Determine the (x, y) coordinate at the center of the cell enclosing the given text.  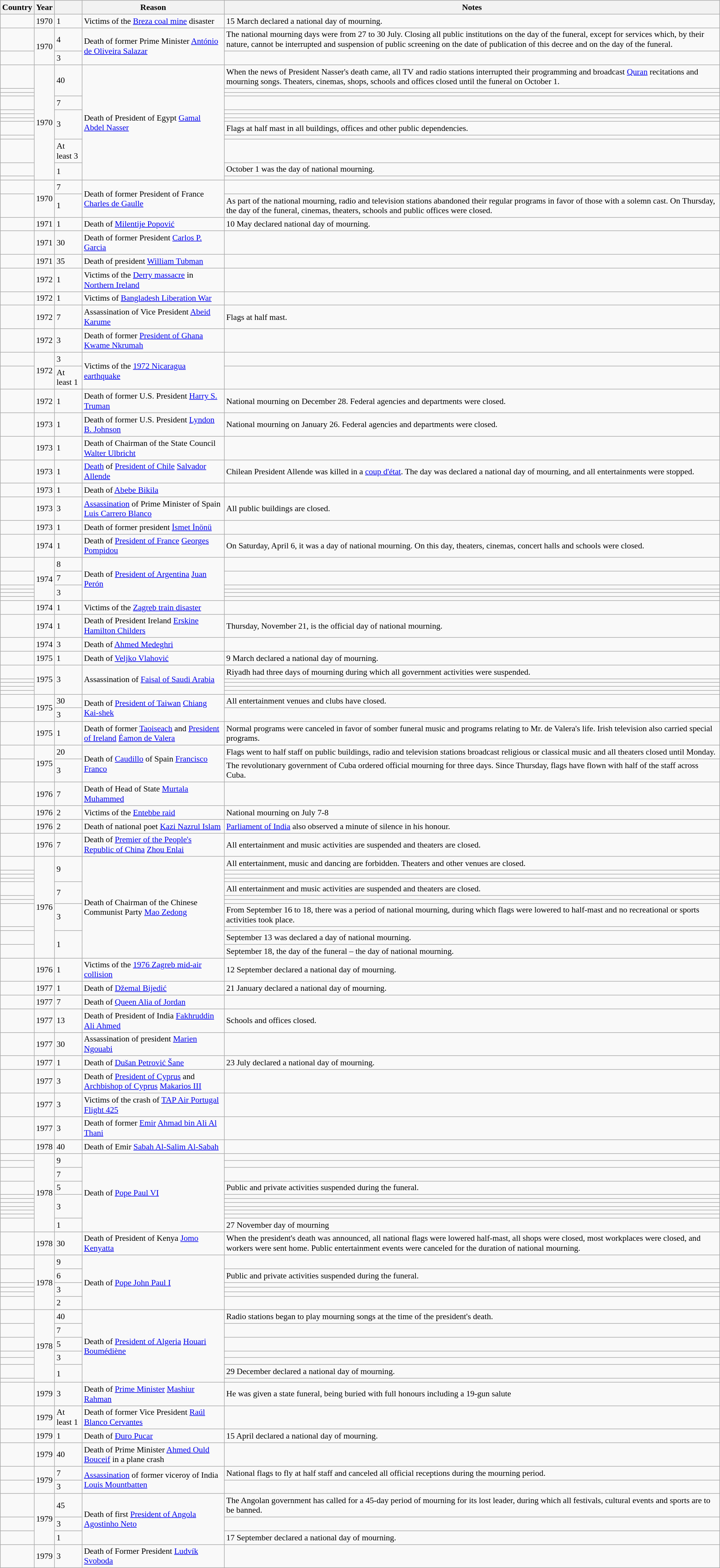
Victims of the Breza coal mine disaster (154, 21)
10 May declared national day of mourning. (472, 224)
6 (68, 1276)
October 1 was the day of national mourning. (472, 169)
Assassination of Vice President Abeid Karume (154, 317)
Death of Head of State Murtala Muhammed (154, 794)
Death of first President of Angola Agostinho Neto (154, 1519)
Country (17, 7)
Death of former U.S. President Harry S. Truman (154, 401)
The revolutionary government of Cuba ordered official mourning for three days. Since Thursday, flags have flown with half of the staff across Cuba. (472, 770)
Victims of the Entebbe raid (154, 813)
35 (68, 262)
Death of Pope Paul VI (154, 1193)
Death of President of Argentina Juan Perón (154, 579)
Thursday, November 21, is the official day of national mourning. (472, 626)
Death of Ahmed Medeghri (154, 645)
17 September declared a national day of mourning. (472, 1538)
Death of Dušan Petrović Šane (154, 1063)
Death of President of Kenya Jomo Kenyatta (154, 1243)
Assassination of Prime Minister of Spain Luis Carrero Blanco (154, 508)
Death of Prime Minister Ahmed Ould Bouceif in a plane crash (154, 1455)
Death of Džemal Bijedić (154, 988)
Death of Veljko Vlahović (154, 658)
Victims of Bangladesh Liberation War (154, 298)
Death of Premier of the People's Republic of China Zhou Enlai (154, 845)
Death of Pope John Paul I (154, 1283)
Death of former president İsmet İnönü (154, 527)
National mourning on December 28. Federal agencies and departments were closed. (472, 401)
12 September declared a national day of mourning. (472, 970)
Radio stations began to play mourning songs at the time of the president's death. (472, 1317)
National mourning on July 7-8 (472, 813)
21 January declared a national day of mourning. (472, 988)
Schools and offices closed. (472, 1021)
Notes (472, 7)
Victims of the 1972 Nicaragua earthquake (154, 371)
8 (68, 565)
Death of President of Cyprus and Archbishop of Cyprus Makarios III (154, 1081)
Death of president William Tubman (154, 262)
September 18, the day of the funeral – the day of national mourning. (472, 951)
Victims of the 1976 Zagreb mid-air collision (154, 970)
All entertainment venues and clubs have closed. (472, 701)
Flags at half mast. (472, 317)
15 April declared a national day of mourning. (472, 1436)
On Saturday, April 6, it was a day of national mourning. On this day, theaters, cinemas, concert halls and schools were closed. (472, 546)
Riyadh had three days of mourning during which all government activities were suspended. (472, 672)
Death of former President of France Charles de Gaulle (154, 199)
National mourning on January 26. Federal agencies and departments were closed. (472, 425)
Flags at half mast in all buildings, offices and other public dependencies. (472, 129)
Death of former Emir Ahmad bin Ali Al Thani (154, 1128)
4 (68, 39)
9 March declared a national day of mourning. (472, 658)
Assassination of former viceroy of India Louis Mountbatten (154, 1480)
National flags to fly at half staff and canceled all official receptions during the mourning period. (472, 1473)
Death of Prime Minister Mashiur Rahman (154, 1394)
Victims of the Derry massacre in Northern Ireland (154, 280)
Death of Milentije Popović (154, 224)
45 (68, 1505)
Death of Former President Ludvík Svoboda (154, 1556)
Assassination of president Marien Ngouabi (154, 1044)
15 March declared a national day of mourning. (472, 21)
He was given a state funeral, being buried with full honours including a 19-gun salute (472, 1394)
27 November day of mourning (472, 1225)
Chilean President Allende was killed in a coup d'état. The day was declared a national day of mourning, and all entertainments were stopped. (472, 472)
All public buildings are closed. (472, 508)
20 (68, 752)
Death of Caudillo of Spain Francisco Franco (154, 763)
Reason (154, 7)
23 July declared a national day of mourning. (472, 1063)
Death of President of Egypt Gamal Abdel Nasser (154, 123)
Death of Queen Alia of Jordan (154, 1002)
29 December declared a national day of mourning. (472, 1372)
Death of President of Algeria Houari Boumédiène (154, 1346)
All entertainment, music and dancing are forbidden. Theaters and other venues are closed. (472, 864)
Year (45, 7)
Death of President Ireland Erskine Hamilton Childers (154, 626)
Parliament of India also observed a minute of silence in his honour. (472, 826)
Death of former Taoiseach and President of Ireland Éamon de Valera (154, 733)
Death of President of France Georges Pompidou (154, 546)
Victims of the crash of TAP Air Portugal Flight 425 (154, 1104)
Death of President of Taiwan Chiang Kai-shek (154, 708)
Death of Chairman of the State Council Walter Ulbricht (154, 448)
September 13 was declared a day of national mourning. (472, 938)
Death of former U.S. President Lyndon B. Johnson (154, 425)
At least 3 (68, 151)
Death of former Prime Minister António de Oliveira Salazar (154, 46)
Death of Đuro Pucar (154, 1436)
Assassination of Faisal of Saudi Arabia (154, 680)
Death of Emir Sabah Al-Salim Al-Sabah (154, 1147)
Death of national poet Kazi Nazrul Islam (154, 826)
Death of President of Chile Salvador Allende (154, 472)
Death of Abebe Bikila (154, 490)
Victims of the Zagreb train disaster (154, 608)
Death of former President of Ghana Kwame Nkrumah (154, 340)
Death of former President Carlos P. Garcia (154, 243)
Death of Chairman of the Chinese Communist Party Mao Zedong (154, 907)
Death of President of India Fakhruddin Ali Ahmed (154, 1021)
Death of former Vice President Raúl Blanco Cervantes (154, 1417)
13 (68, 1021)
